Detect which cell encompasses the target text, then output its [x, y] center coordinate. 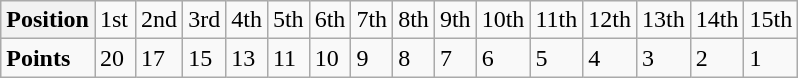
17 [160, 58]
Position [48, 20]
13th [663, 20]
12th [610, 20]
8 [414, 58]
4th [247, 20]
5th [288, 20]
13 [247, 58]
9th [455, 20]
8th [414, 20]
2 [717, 58]
11 [288, 58]
Points [48, 58]
3rd [204, 20]
9 [372, 58]
4 [610, 58]
10 [330, 58]
3 [663, 58]
14th [717, 20]
2nd [160, 20]
15th [771, 20]
15 [204, 58]
10th [503, 20]
20 [114, 58]
6th [330, 20]
5 [556, 58]
6 [503, 58]
1st [114, 20]
7 [455, 58]
11th [556, 20]
1 [771, 58]
7th [372, 20]
